Return (x, y) of the center of cell containing provided text 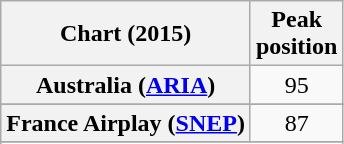
Peakposition (296, 34)
France Airplay (SNEP) (126, 123)
Australia (ARIA) (126, 85)
95 (296, 85)
Chart (2015) (126, 34)
87 (296, 123)
